Determine the [X, Y] coordinate at the center of the cell enclosing the given text.  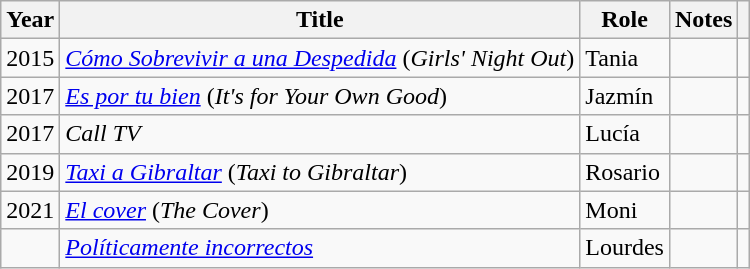
Cómo Sobrevivir a una Despedida (Girls' Night Out) [320, 58]
Role [625, 20]
Jazmín [625, 96]
Taxi a Gibraltar (Taxi to Gibraltar) [320, 172]
Políticamente incorrectos [320, 248]
2015 [30, 58]
Moni [625, 210]
Call TV [320, 134]
Tania [625, 58]
Lourdes [625, 248]
Notes [703, 20]
Es por tu bien (It's for Your Own Good) [320, 96]
Lucía [625, 134]
Year [30, 20]
2019 [30, 172]
Rosario [625, 172]
Title [320, 20]
2021 [30, 210]
El cover (The Cover) [320, 210]
